Identify which cell holds the provided text, then report its (X, Y) central coordinate. 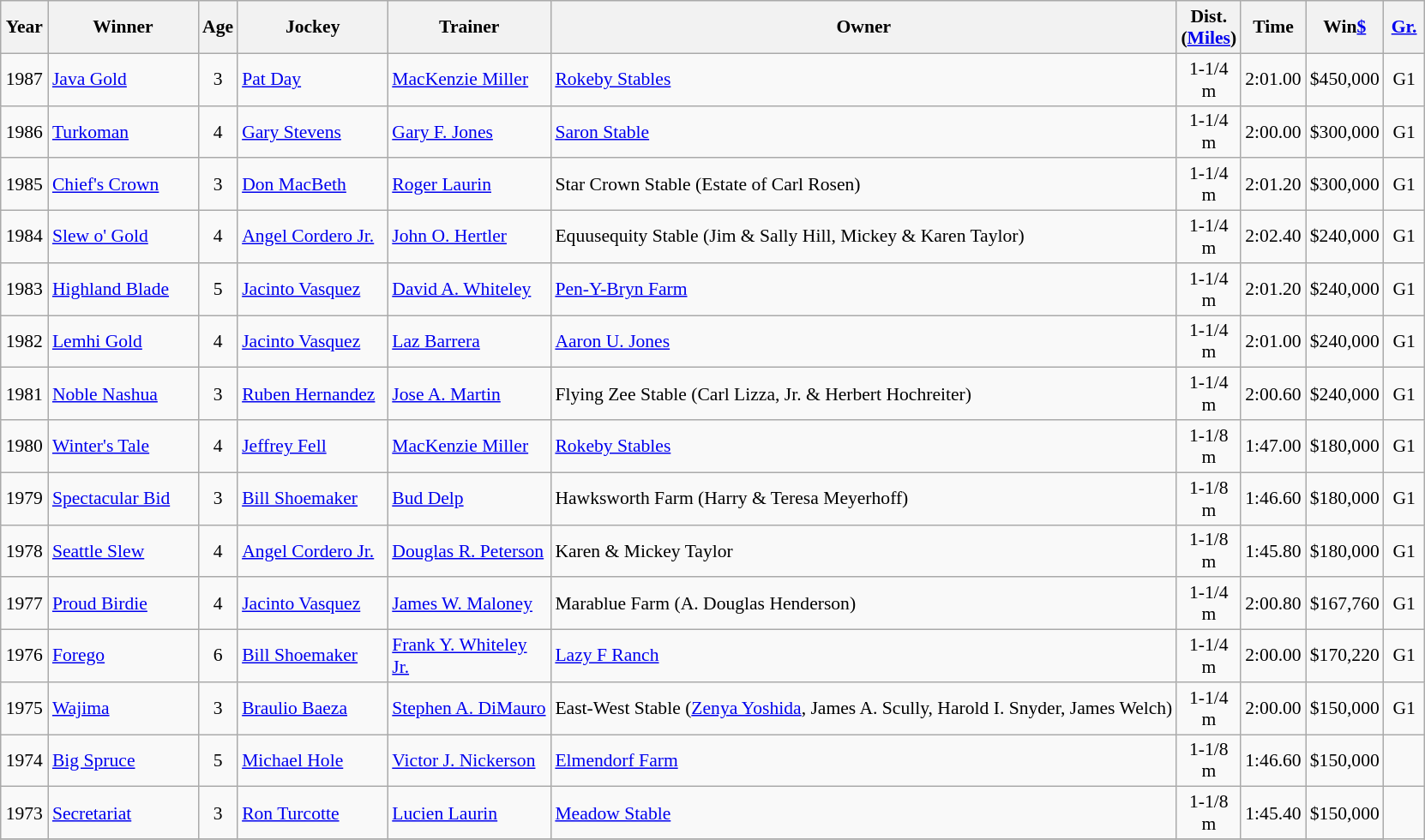
Winner (123, 27)
1984 (24, 237)
Time (1272, 27)
Java Gold (123, 79)
Ron Turcotte (312, 813)
Turkoman (123, 132)
Chief's Crown (123, 185)
2:00.80 (1272, 603)
Bud Delp (469, 499)
Dist. (Miles) (1209, 27)
Year (24, 27)
Victor J. Nickerson (469, 761)
1977 (24, 603)
Equusequity Stable (Jim & Sally Hill, Mickey & Karen Taylor) (863, 237)
Lemhi Gold (123, 341)
Winter's Tale (123, 446)
Gary Stevens (312, 132)
Spectacular Bid (123, 499)
Karen & Mickey Taylor (863, 550)
David A. Whiteley (469, 290)
2:00.60 (1272, 394)
1:45.40 (1272, 813)
Lucien Laurin (469, 813)
Age (218, 27)
Jose A. Martin (469, 394)
Laz Barrera (469, 341)
Aaron U. Jones (863, 341)
Meadow Stable (863, 813)
1986 (24, 132)
Seattle Slew (123, 550)
Frank Y. Whiteley Jr. (469, 657)
Win$ (1344, 27)
Braulio Baeza (312, 708)
1974 (24, 761)
Proud Birdie (123, 603)
1:47.00 (1272, 446)
Gary F. Jones (469, 132)
Douglas R. Peterson (469, 550)
Don MacBeth (312, 185)
1982 (24, 341)
Pen-Y-Bryn Farm (863, 290)
Lazy F Ranch (863, 657)
6 (218, 657)
1979 (24, 499)
Michael Hole (312, 761)
1978 (24, 550)
Elmendorf Farm (863, 761)
Stephen A. DiMauro (469, 708)
Ruben Hernandez (312, 394)
Marablue Farm (A. Douglas Henderson) (863, 603)
Forego (123, 657)
Star Crown Stable (Estate of Carl Rosen) (863, 185)
Hawksworth Farm (Harry & Teresa Meyerhoff) (863, 499)
1983 (24, 290)
John O. Hertler (469, 237)
1985 (24, 185)
Owner (863, 27)
Highland Blade (123, 290)
Flying Zee Stable (Carl Lizza, Jr. & Herbert Hochreiter) (863, 394)
1973 (24, 813)
1981 (24, 394)
Pat Day (312, 79)
East-West Stable (Zenya Yoshida, James A. Scully, Harold I. Snyder, James Welch) (863, 708)
1987 (24, 79)
1980 (24, 446)
Jeffrey Fell (312, 446)
Saron Stable (863, 132)
Wajima (123, 708)
Jockey (312, 27)
Big Spruce (123, 761)
James W. Maloney (469, 603)
Trainer (469, 27)
Gr. (1404, 27)
Noble Nashua (123, 394)
2:02.40 (1272, 237)
1:45.80 (1272, 550)
Slew o' Gold (123, 237)
Roger Laurin (469, 185)
$167,760 (1344, 603)
1976 (24, 657)
1975 (24, 708)
$450,000 (1344, 79)
Secretariat (123, 813)
$170,220 (1344, 657)
